Determine the [X, Y] coordinate at the center of the cell enclosing the given text.  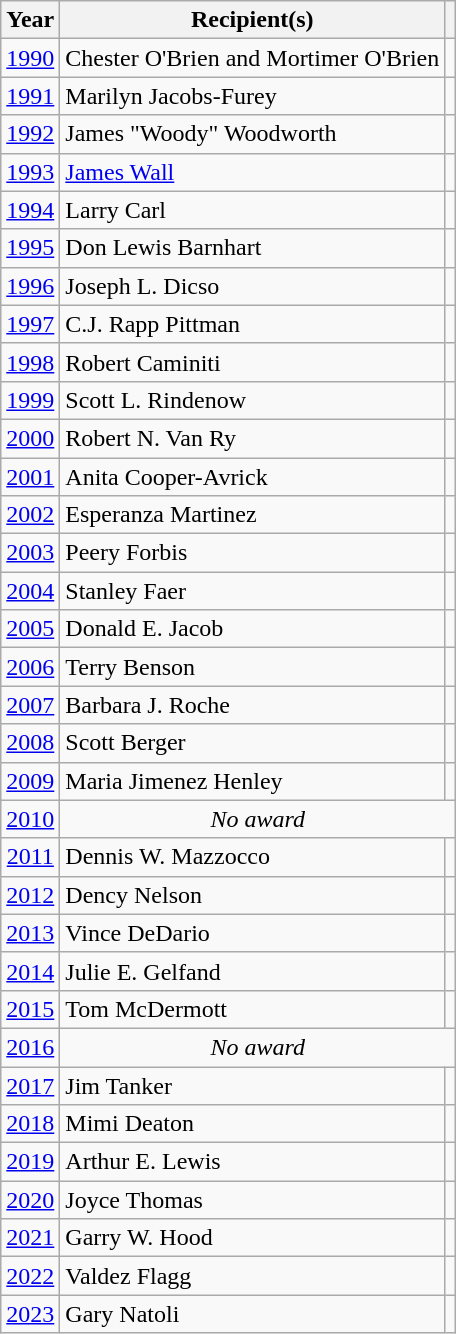
Recipient(s) [252, 20]
2004 [30, 591]
Marilyn Jacobs-Furey [252, 96]
2017 [30, 1085]
Chester O'Brien and Mortimer O'Brien [252, 58]
2011 [30, 857]
Stanley Faer [252, 591]
1995 [30, 248]
1994 [30, 210]
Scott Berger [252, 743]
Robert N. Van Ry [252, 438]
2007 [30, 705]
2023 [30, 1314]
Joyce Thomas [252, 1200]
Valdez Flagg [252, 1276]
Jim Tanker [252, 1085]
Julie E. Gelfand [252, 971]
2001 [30, 477]
2010 [30, 819]
Robert Caminiti [252, 362]
2003 [30, 553]
1996 [30, 286]
2021 [30, 1238]
2008 [30, 743]
2018 [30, 1124]
Dency Nelson [252, 895]
2002 [30, 515]
James Wall [252, 172]
2019 [30, 1162]
Don Lewis Barnhart [252, 248]
Mimi Deaton [252, 1124]
2005 [30, 629]
C.J. Rapp Pittman [252, 324]
Tom McDermott [252, 1009]
1999 [30, 400]
Dennis W. Mazzocco [252, 857]
1990 [30, 58]
1993 [30, 172]
2016 [30, 1047]
1997 [30, 324]
Gary Natoli [252, 1314]
Year [30, 20]
Arthur E. Lewis [252, 1162]
1992 [30, 134]
Larry Carl [252, 210]
Joseph L. Dicso [252, 286]
Peery Forbis [252, 553]
1991 [30, 96]
2012 [30, 895]
Maria Jimenez Henley [252, 781]
1998 [30, 362]
Vince DeDario [252, 933]
2022 [30, 1276]
2006 [30, 667]
Scott L. Rindenow [252, 400]
Anita Cooper-Avrick [252, 477]
Esperanza Martinez [252, 515]
Donald E. Jacob [252, 629]
2000 [30, 438]
Garry W. Hood [252, 1238]
2014 [30, 971]
Barbara J. Roche [252, 705]
Terry Benson [252, 667]
James "Woody" Woodworth [252, 134]
2020 [30, 1200]
2015 [30, 1009]
2013 [30, 933]
2009 [30, 781]
